Extract the (X, Y) coordinate from the center of the cell holding the provided text.  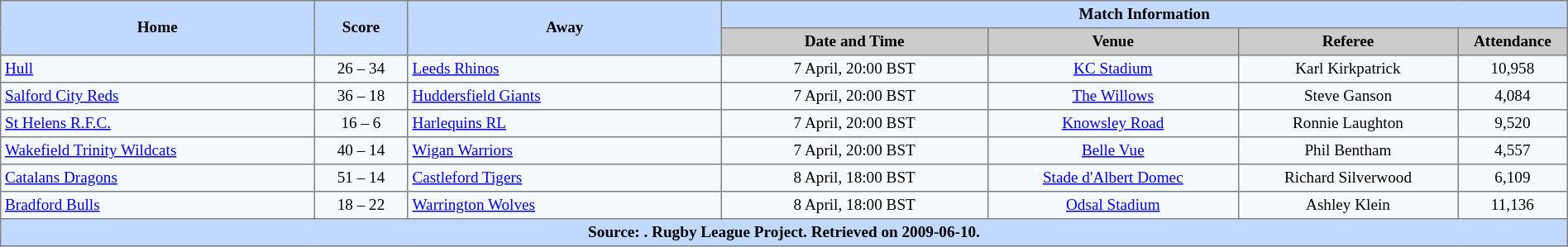
Huddersfield Giants (564, 96)
Belle Vue (1113, 150)
26 – 34 (361, 69)
Score (361, 28)
4,557 (1513, 150)
Castleford Tigers (564, 178)
St Helens R.F.C. (157, 124)
Salford City Reds (157, 96)
Ronnie Laughton (1348, 124)
Wakefield Trinity Wildcats (157, 150)
Knowsley Road (1113, 124)
Hull (157, 69)
Wigan Warriors (564, 150)
Phil Bentham (1348, 150)
Source: . Rugby League Project. Retrieved on 2009-06-10. (784, 233)
9,520 (1513, 124)
11,136 (1513, 205)
Richard Silverwood (1348, 178)
6,109 (1513, 178)
Attendance (1513, 41)
18 – 22 (361, 205)
Bradford Bulls (157, 205)
Stade d'Albert Domec (1113, 178)
Karl Kirkpatrick (1348, 69)
Referee (1348, 41)
Venue (1113, 41)
Warrington Wolves (564, 205)
16 – 6 (361, 124)
36 – 18 (361, 96)
Home (157, 28)
Leeds Rhinos (564, 69)
Ashley Klein (1348, 205)
Away (564, 28)
Odsal Stadium (1113, 205)
Date and Time (854, 41)
Harlequins RL (564, 124)
Catalans Dragons (157, 178)
Match Information (1145, 15)
Steve Ganson (1348, 96)
4,084 (1513, 96)
51 – 14 (361, 178)
The Willows (1113, 96)
KC Stadium (1113, 69)
40 – 14 (361, 150)
10,958 (1513, 69)
